Locate the cell with the specified text and output its [X, Y] center coordinate. 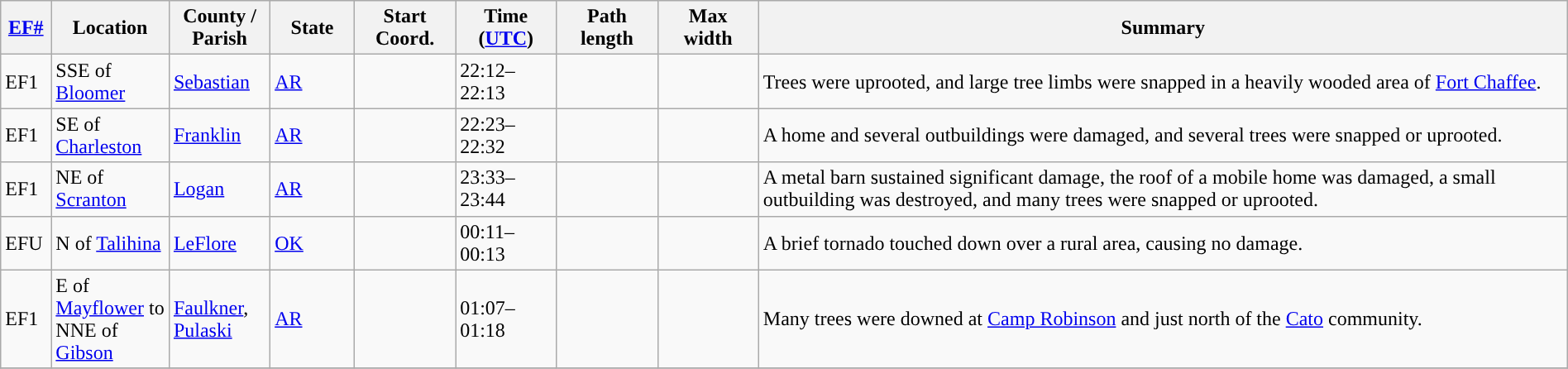
Time (UTC) [506, 28]
LeFlore [219, 243]
OK [313, 243]
23:33–23:44 [506, 189]
00:11–00:13 [506, 243]
NE of Scranton [111, 189]
E of Mayflower to NNE of Gibson [111, 319]
Many trees were downed at Camp Robinson and just north of the Cato community. [1163, 319]
County / Parish [219, 28]
Logan [219, 189]
01:07–01:18 [506, 319]
22:12–22:13 [506, 81]
N of Talihina [111, 243]
Faulkner, Pulaski [219, 319]
EFU [26, 243]
State [313, 28]
Max width [708, 28]
Trees were uprooted, and large tree limbs were snapped in a heavily wooded area of Fort Chaffee. [1163, 81]
EF# [26, 28]
A brief tornado touched down over a rural area, causing no damage. [1163, 243]
22:23–22:32 [506, 136]
Path length [607, 28]
A home and several outbuildings were damaged, and several trees were snapped or uprooted. [1163, 136]
SSE of Bloomer [111, 81]
Location [111, 28]
Summary [1163, 28]
Sebastian [219, 81]
Franklin [219, 136]
Start Coord. [404, 28]
SE of Charleston [111, 136]
